Determine the (X, Y) coordinate at the center of the cell enclosing the given text.  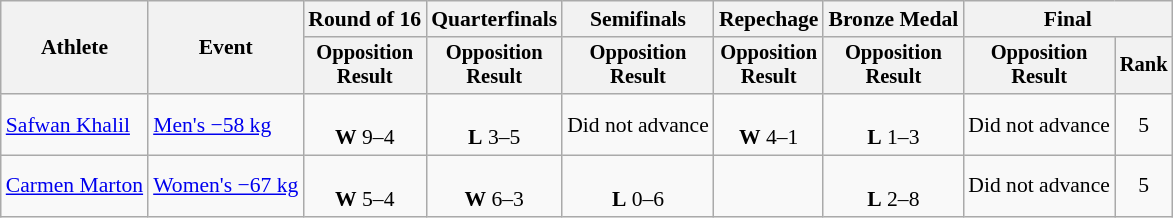
Quarterfinals (494, 19)
W 4–1 (769, 124)
Semifinals (638, 19)
Repechage (769, 19)
L 1–3 (893, 124)
Safwan Khalil (74, 124)
Carmen Marton (74, 186)
Rank (1144, 66)
W 9–4 (364, 124)
L 0–6 (638, 186)
L 3–5 (494, 124)
Men's −58 kg (226, 124)
Round of 16 (364, 19)
Women's −67 kg (226, 186)
Athlete (74, 48)
W 5–4 (364, 186)
Bronze Medal (893, 19)
W 6–3 (494, 186)
Final (1068, 19)
Event (226, 48)
L 2–8 (893, 186)
